Capture the cell that displays the provided text and extract its (x, y) central coordinate. 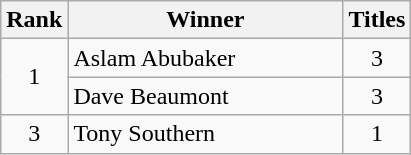
Tony Southern (206, 134)
Aslam Abubaker (206, 58)
Winner (206, 20)
Dave Beaumont (206, 96)
Rank (34, 20)
Titles (377, 20)
